Pinpoint the cell where the given text exists, returning its [x, y] midpoint coordinate. 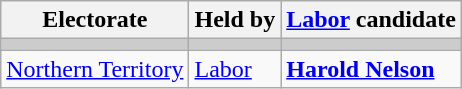
Labor candidate [372, 20]
Electorate [95, 20]
Northern Territory [95, 69]
Labor [235, 69]
Harold Nelson [372, 69]
Held by [235, 20]
